Capture the cell that displays the provided text and extract its (X, Y) central coordinate. 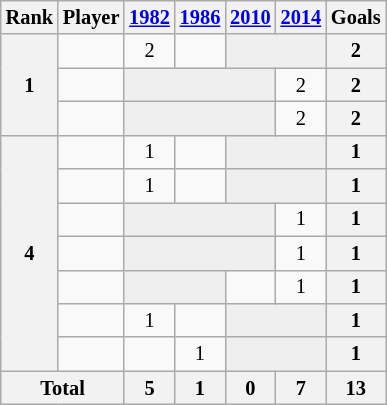
13 (356, 388)
2010 (250, 17)
Total (63, 388)
0 (250, 388)
1986 (200, 17)
Goals (356, 17)
4 (30, 253)
5 (149, 388)
1982 (149, 17)
2014 (301, 17)
7 (301, 388)
Rank (30, 17)
Player (91, 17)
